Extract the (X, Y) coordinate from the center of the cell holding the provided text.  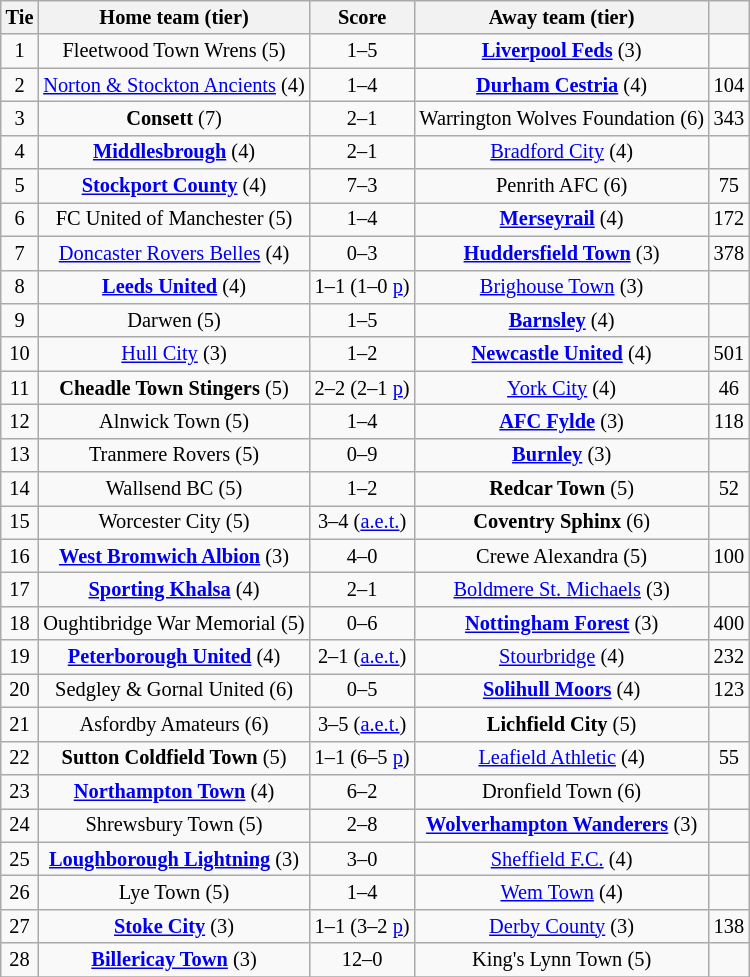
Burnley (3) (561, 455)
FC United of Manchester (5) (174, 219)
2–2 (2–1 p) (362, 388)
Lye Town (5) (174, 892)
Stockport County (4) (174, 186)
Nottingham Forest (3) (561, 623)
Stoke City (3) (174, 926)
14 (20, 489)
0–5 (362, 690)
123 (729, 690)
12 (20, 421)
138 (729, 926)
2–1 (a.e.t.) (362, 657)
2 (20, 85)
7–3 (362, 186)
1–1 (6–5 p) (362, 758)
Alnwick Town (5) (174, 421)
3–4 (a.e.t.) (362, 522)
Huddersfield Town (3) (561, 253)
Derby County (3) (561, 926)
4 (20, 152)
8 (20, 287)
4–0 (362, 556)
501 (729, 354)
Barnsley (4) (561, 320)
11 (20, 388)
Leeds United (4) (174, 287)
Wem Town (4) (561, 892)
5 (20, 186)
Fleetwood Town Wrens (5) (174, 51)
Billericay Town (3) (174, 960)
27 (20, 926)
Consett (7) (174, 118)
1–1 (3–2 p) (362, 926)
Hull City (3) (174, 354)
Oughtibridge War Memorial (5) (174, 623)
24 (20, 825)
Wallsend BC (5) (174, 489)
Sheffield F.C. (4) (561, 859)
28 (20, 960)
Liverpool Feds (3) (561, 51)
400 (729, 623)
Worcester City (5) (174, 522)
2–8 (362, 825)
172 (729, 219)
55 (729, 758)
Penrith AFC (6) (561, 186)
AFC Fylde (3) (561, 421)
100 (729, 556)
18 (20, 623)
9 (20, 320)
Newcastle United (4) (561, 354)
0–3 (362, 253)
52 (729, 489)
Peterborough United (4) (174, 657)
West Bromwich Albion (3) (174, 556)
7 (20, 253)
Crewe Alexandra (5) (561, 556)
16 (20, 556)
17 (20, 589)
York City (4) (561, 388)
20 (20, 690)
Sutton Coldfield Town (5) (174, 758)
10 (20, 354)
1 (20, 51)
378 (729, 253)
Lichfield City (5) (561, 724)
Stourbridge (4) (561, 657)
Sedgley & Gornal United (6) (174, 690)
Redcar Town (5) (561, 489)
Loughborough Lightning (3) (174, 859)
Solihull Moors (4) (561, 690)
3–0 (362, 859)
Away team (tier) (561, 17)
Dronfield Town (6) (561, 791)
Merseyrail (4) (561, 219)
15 (20, 522)
22 (20, 758)
King's Lynn Town (5) (561, 960)
19 (20, 657)
Sporting Khalsa (4) (174, 589)
Asfordby Amateurs (6) (174, 724)
0–9 (362, 455)
21 (20, 724)
232 (729, 657)
3–5 (a.e.t.) (362, 724)
Tranmere Rovers (5) (174, 455)
23 (20, 791)
46 (729, 388)
Middlesbrough (4) (174, 152)
6–2 (362, 791)
75 (729, 186)
Cheadle Town Stingers (5) (174, 388)
Boldmere St. Michaels (3) (561, 589)
Tie (20, 17)
Brighouse Town (3) (561, 287)
Score (362, 17)
Wolverhampton Wanderers (3) (561, 825)
6 (20, 219)
Durham Cestria (4) (561, 85)
Leafield Athletic (4) (561, 758)
Darwen (5) (174, 320)
Shrewsbury Town (5) (174, 825)
Doncaster Rovers Belles (4) (174, 253)
26 (20, 892)
Northampton Town (4) (174, 791)
118 (729, 421)
104 (729, 85)
Warrington Wolves Foundation (6) (561, 118)
Norton & Stockton Ancients (4) (174, 85)
13 (20, 455)
1–1 (1–0 p) (362, 287)
343 (729, 118)
12–0 (362, 960)
25 (20, 859)
3 (20, 118)
0–6 (362, 623)
Bradford City (4) (561, 152)
Home team (tier) (174, 17)
Coventry Sphinx (6) (561, 522)
